Extract the [x, y] coordinate from the center of the cell holding the provided text.  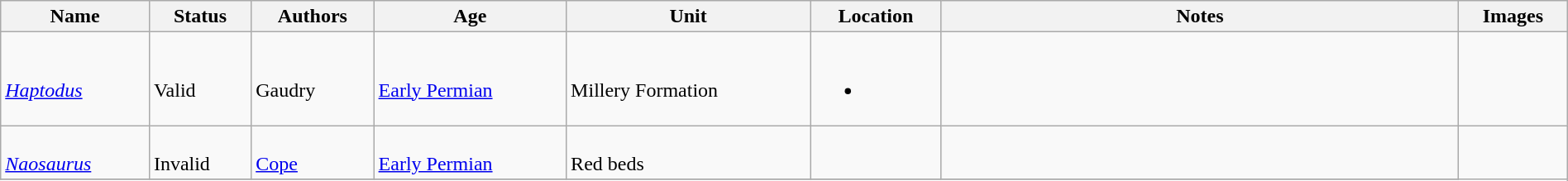
Authors [313, 17]
Invalid [200, 152]
Notes [1199, 17]
Naosaurus [75, 152]
Valid [200, 79]
Unit [688, 17]
Red beds [688, 152]
Age [470, 17]
Status [200, 17]
Name [75, 17]
Location [877, 17]
Haptodus [75, 79]
Cope [313, 152]
Images [1513, 17]
Millery Formation [688, 79]
Gaudry [313, 79]
